For the text-containing cell, return its midpoint in (x, y) coordinate format. 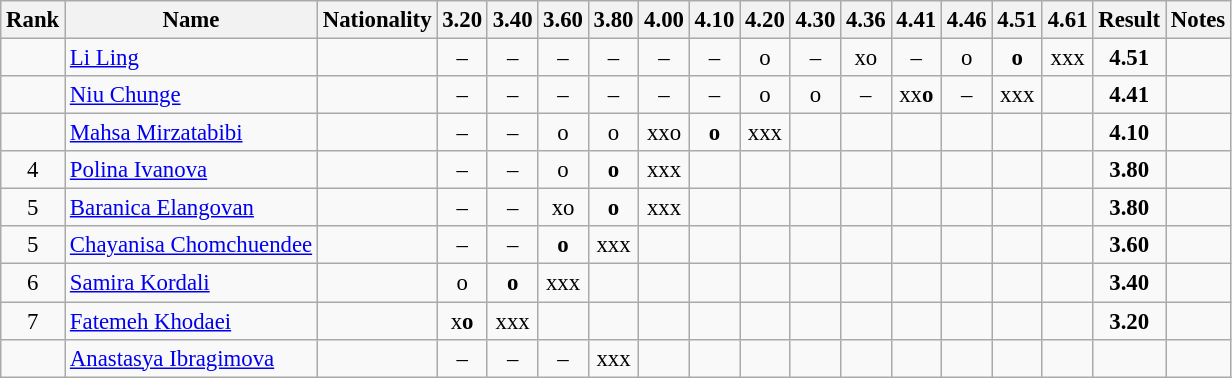
7 (33, 321)
4 (33, 170)
Baranica Elangovan (192, 208)
Polina Ivanova (192, 170)
Chayanisa Chomchuendee (192, 245)
Nationality (376, 20)
6 (33, 283)
Rank (33, 20)
Niu Chunge (192, 95)
4.30 (815, 20)
4.00 (664, 20)
Anastasya Ibragimova (192, 358)
Mahsa Mirzatabibi (192, 133)
Result (1130, 20)
Li Ling (192, 58)
Fatemeh Khodaei (192, 321)
4.61 (1067, 20)
4.20 (765, 20)
Name (192, 20)
Samira Kordali (192, 283)
4.36 (866, 20)
Notes (1198, 20)
4.46 (967, 20)
